Determine the (x, y) coordinate at the center of the cell enclosing the given text.  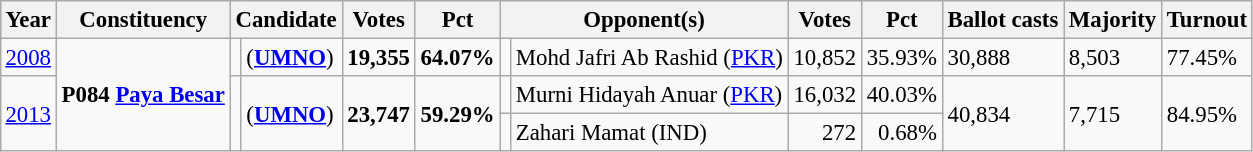
7,715 (1113, 114)
272 (824, 133)
64.07% (458, 57)
84.95% (1206, 114)
Murni Hidayah Anuar (PKR) (649, 95)
23,747 (378, 114)
8,503 (1113, 57)
Constituency (143, 20)
Ballot casts (1002, 20)
2008 (28, 57)
40,834 (1002, 114)
P084 Paya Besar (143, 94)
Candidate (286, 20)
16,032 (824, 95)
40.03% (902, 95)
59.29% (458, 114)
35.93% (902, 57)
19,355 (378, 57)
2013 (28, 114)
Opponent(s) (644, 20)
Year (28, 20)
30,888 (1002, 57)
10,852 (824, 57)
Majority (1113, 20)
Zahari Mamat (IND) (649, 133)
Turnout (1206, 20)
77.45% (1206, 57)
Mohd Jafri Ab Rashid (PKR) (649, 57)
0.68% (902, 133)
